Return (x, y) of the center of cell containing provided text 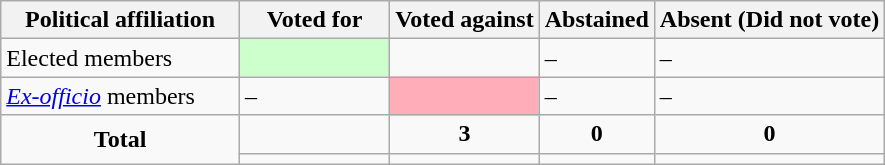
Total (120, 140)
Elected members (120, 58)
Abstained (596, 20)
Voted against (465, 20)
Voted for (314, 20)
Ex-officio members (120, 96)
Political affiliation (120, 20)
3 (465, 134)
Absent (Did not vote) (769, 20)
